Output the (X, Y) coordinate of the center of the cell containing the given text.  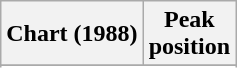
Peakposition (189, 34)
Chart (1988) (72, 34)
